Determine the (X, Y) coordinate at the center of the cell enclosing the given text.  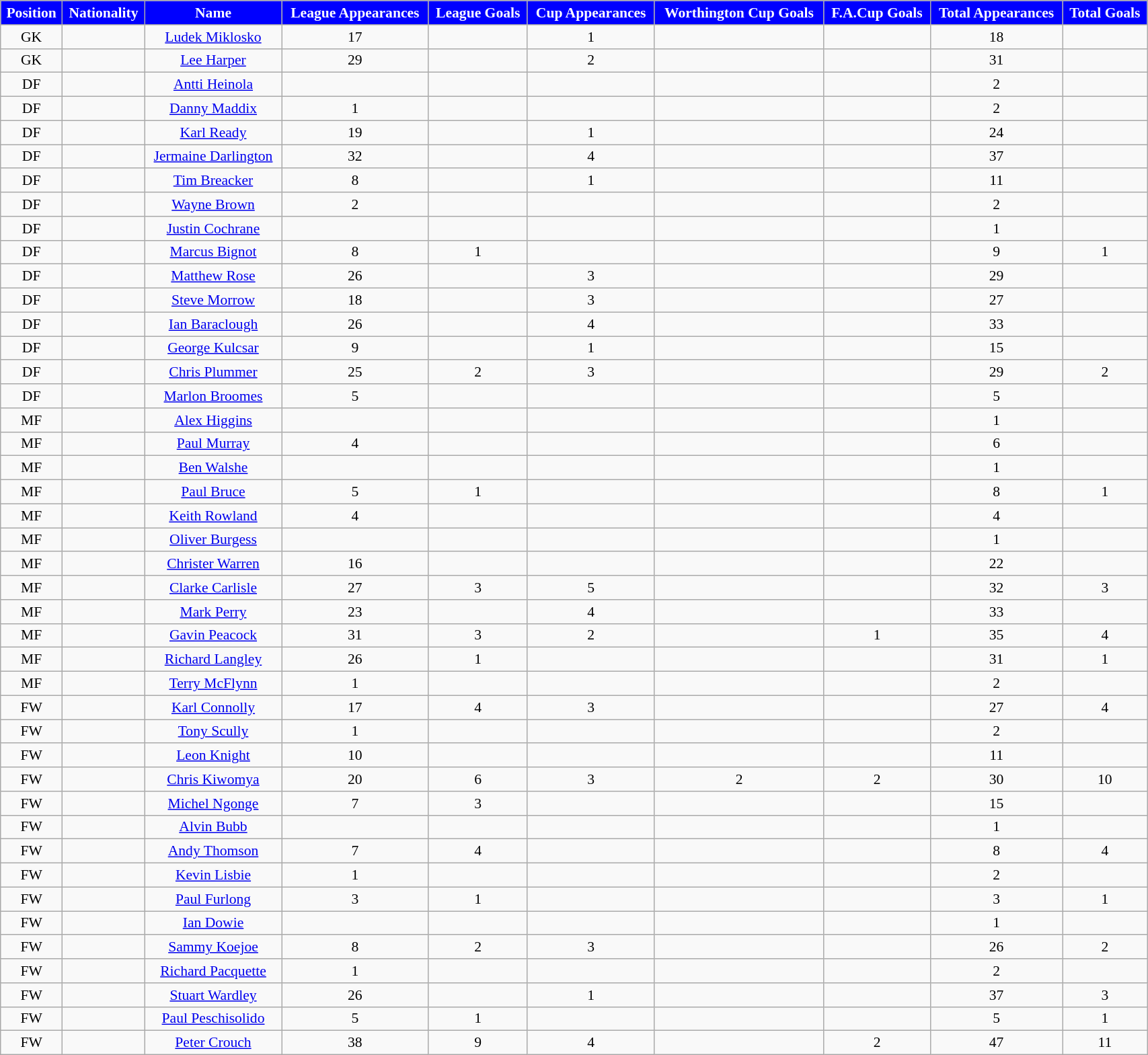
24 (997, 132)
Tim Breacker (213, 181)
George Kulcsar (213, 348)
Michel Ngonge (213, 804)
23 (355, 612)
35 (997, 635)
F.A.Cup Goals (877, 13)
Paul Bruce (213, 492)
Matthew Rose (213, 276)
Lee Harper (213, 61)
Christer Warren (213, 564)
Oliver Burgess (213, 540)
Name (213, 13)
Ian Baraclough (213, 324)
League Appearances (355, 13)
Total Goals (1105, 13)
Peter Crouch (213, 1043)
25 (355, 373)
Stuart Wardley (213, 995)
Justin Cochrane (213, 229)
Jermaine Darlington (213, 157)
Total Appearances (997, 13)
Ian Dowie (213, 923)
22 (997, 564)
Worthington Cup Goals (739, 13)
Wayne Brown (213, 204)
Tony Scully (213, 732)
Andy Thomson (213, 851)
Kevin Lisbie (213, 875)
Chris Kiwomya (213, 779)
Paul Furlong (213, 899)
Terry McFlynn (213, 684)
Leon Knight (213, 756)
Karl Connolly (213, 707)
Antti Heinola (213, 85)
Paul Murray (213, 444)
Richard Pacquette (213, 971)
20 (355, 779)
Paul Peschisolido (213, 1019)
47 (997, 1043)
Alvin Bubb (213, 827)
League Goals (477, 13)
Ben Walshe (213, 468)
Ludek Miklosko (213, 37)
Alex Higgins (213, 420)
Richard Langley (213, 660)
38 (355, 1043)
19 (355, 132)
Gavin Peacock (213, 635)
16 (355, 564)
Danny Maddix (213, 109)
Chris Plummer (213, 373)
Sammy Koejoe (213, 947)
Steve Morrow (213, 301)
Mark Perry (213, 612)
Karl Ready (213, 132)
Marlon Broomes (213, 396)
Cup Appearances (590, 13)
Nationality (104, 13)
Marcus Bignot (213, 252)
Position (32, 13)
Keith Rowland (213, 516)
Clarke Carlisle (213, 588)
30 (997, 779)
